For the text-containing cell, return its midpoint in (x, y) coordinate format. 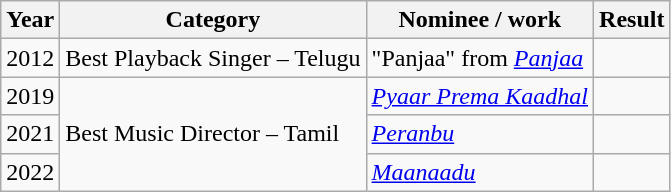
Maanaadu (480, 172)
2012 (30, 58)
Best Music Director – Tamil (213, 134)
Pyaar Prema Kaadhal (480, 96)
Category (213, 20)
2019 (30, 96)
Best Playback Singer – Telugu (213, 58)
Peranbu (480, 134)
Nominee / work (480, 20)
Result (632, 20)
2021 (30, 134)
Year (30, 20)
2022 (30, 172)
"Panjaa" from Panjaa (480, 58)
